Return (x, y) of the center of cell containing provided text 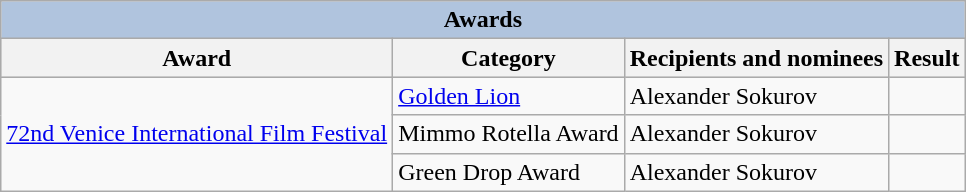
Award (197, 58)
Golden Lion (509, 96)
Category (509, 58)
Recipients and nominees (756, 58)
Awards (483, 20)
Mimmo Rotella Award (509, 134)
72nd Venice International Film Festival (197, 134)
Result (927, 58)
Green Drop Award (509, 172)
